Identify which cell holds the provided text, then report its (X, Y) central coordinate. 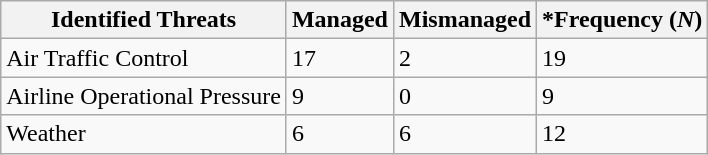
19 (622, 58)
17 (340, 58)
12 (622, 134)
Identified Threats (144, 20)
Weather (144, 134)
0 (464, 96)
Mismanaged (464, 20)
Airline Operational Pressure (144, 96)
Air Traffic Control (144, 58)
Managed (340, 20)
2 (464, 58)
*Frequency (N) (622, 20)
